Capture the cell that displays the provided text and extract its [x, y] central coordinate. 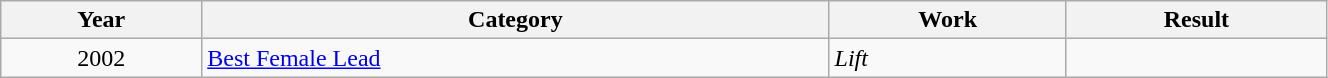
Category [516, 20]
Work [948, 20]
Best Female Lead [516, 58]
Result [1196, 20]
Year [102, 20]
Lift [948, 58]
2002 [102, 58]
